Provide the [x, y] coordinate of the cell's center where the given text is located.  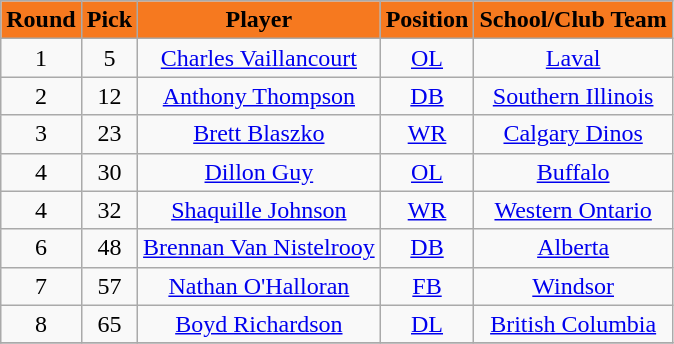
Windsor [573, 286]
1 [41, 58]
FB [427, 286]
Buffalo [573, 172]
Round [41, 20]
Southern Illinois [573, 96]
65 [109, 324]
Anthony Thompson [260, 96]
5 [109, 58]
Brennan Van Nistelrooy [260, 248]
Western Ontario [573, 210]
Charles Vaillancourt [260, 58]
DL [427, 324]
2 [41, 96]
57 [109, 286]
7 [41, 286]
Player [260, 20]
48 [109, 248]
Brett Blaszko [260, 134]
Calgary Dinos [573, 134]
Laval [573, 58]
Position [427, 20]
23 [109, 134]
School/Club Team [573, 20]
6 [41, 248]
3 [41, 134]
32 [109, 210]
Pick [109, 20]
Dillon Guy [260, 172]
8 [41, 324]
30 [109, 172]
Nathan O'Halloran [260, 286]
Shaquille Johnson [260, 210]
Boyd Richardson [260, 324]
Alberta [573, 248]
12 [109, 96]
British Columbia [573, 324]
